Detect which cell encompasses the target text, then output its (x, y) center coordinate. 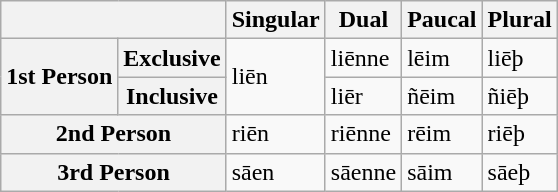
sāim (442, 172)
rēim (442, 134)
sāenne (363, 172)
liēþ (520, 58)
sāeþ (520, 172)
lēim (442, 58)
Paucal (442, 20)
3rd Person (114, 172)
Inclusive (172, 96)
1st Person (60, 77)
liēr (363, 96)
Exclusive (172, 58)
riēn (276, 134)
Plural (520, 20)
sāen (276, 172)
liēnne (363, 58)
Singular (276, 20)
liēn (276, 77)
Dual (363, 20)
riēþ (520, 134)
ñiēþ (520, 96)
ñēim (442, 96)
2nd Person (114, 134)
riēnne (363, 134)
